Pinpoint the cell where the given text exists, returning its [X, Y] midpoint coordinate. 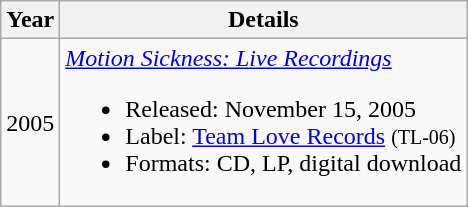
Motion Sickness: Live RecordingsReleased: November 15, 2005Label: Team Love Records (TL-06)Formats: CD, LP, digital download [264, 122]
Details [264, 20]
Year [30, 20]
2005 [30, 122]
